Output the (X, Y) coordinate of the center of the cell containing the given text.  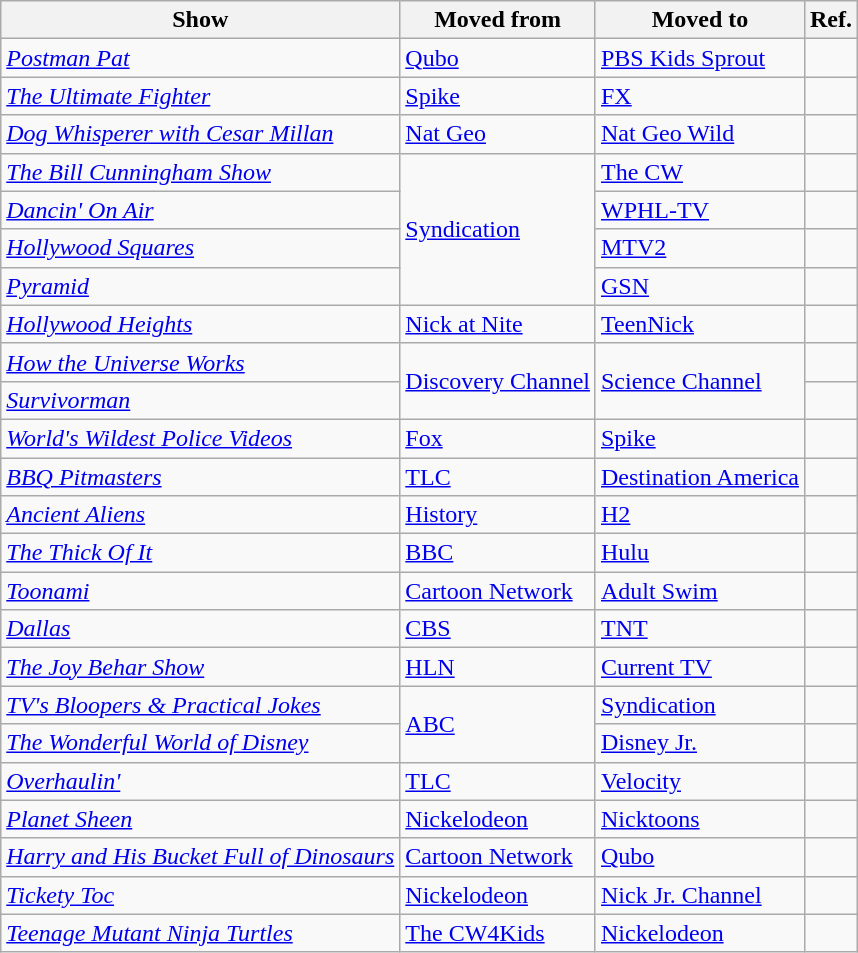
ABC (498, 724)
Ancient Aliens (200, 515)
HLN (498, 667)
WPHL-TV (700, 210)
TNT (700, 629)
Moved from (498, 20)
Velocity (700, 781)
The Bill Cunningham Show (200, 172)
Planet Sheen (200, 819)
Show (200, 20)
The Thick Of It (200, 553)
The CW4Kids (498, 933)
Destination America (700, 477)
Toonami (200, 591)
Harry and His Bucket Full of Dinosaurs (200, 857)
Fox (498, 438)
Nick at Nite (498, 324)
The Ultimate Fighter (200, 96)
Postman Pat (200, 58)
H2 (700, 515)
Discovery Channel (498, 381)
GSN (700, 286)
Moved to (700, 20)
TeenNick (700, 324)
The CW (700, 172)
Hollywood Squares (200, 248)
World's Wildest Police Videos (200, 438)
BBC (498, 553)
Teenage Mutant Ninja Turtles (200, 933)
The Joy Behar Show (200, 667)
Nat Geo Wild (700, 134)
Hulu (700, 553)
Dancin' On Air (200, 210)
Disney Jr. (700, 743)
History (498, 515)
Nat Geo (498, 134)
The Wonderful World of Disney (200, 743)
PBS Kids Sprout (700, 58)
Hollywood Heights (200, 324)
Dog Whisperer with Cesar Millan (200, 134)
TV's Bloopers & Practical Jokes (200, 705)
Pyramid (200, 286)
Survivorman (200, 400)
Nicktoons (700, 819)
Dallas (200, 629)
CBS (498, 629)
BBQ Pitmasters (200, 477)
Ref. (830, 20)
Overhaulin' (200, 781)
Current TV (700, 667)
Nick Jr. Channel (700, 895)
Science Channel (700, 381)
FX (700, 96)
How the Universe Works (200, 362)
Adult Swim (700, 591)
MTV2 (700, 248)
Tickety Toc (200, 895)
